From the cell containing the given text, extract its center point as (X, Y) coordinate. 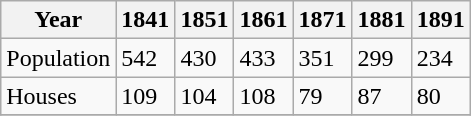
79 (322, 96)
299 (382, 58)
104 (204, 96)
108 (264, 96)
Year (58, 20)
351 (322, 58)
433 (264, 58)
234 (440, 58)
87 (382, 96)
Houses (58, 96)
1861 (264, 20)
1851 (204, 20)
1871 (322, 20)
109 (146, 96)
1881 (382, 20)
542 (146, 58)
1841 (146, 20)
80 (440, 96)
1891 (440, 20)
430 (204, 58)
Population (58, 58)
